Identify which cell holds the provided text, then report its (X, Y) central coordinate. 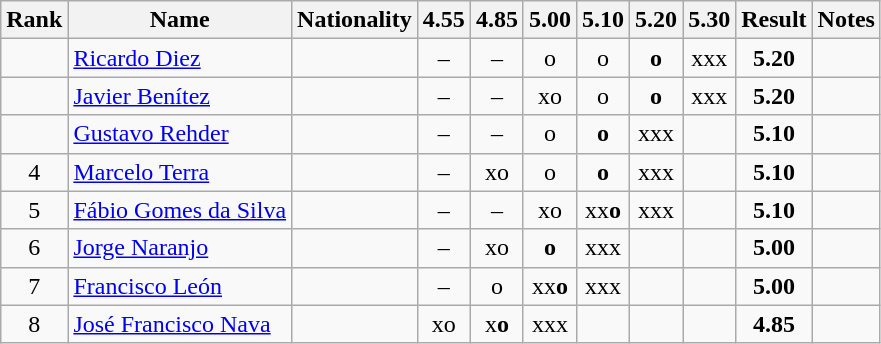
Nationality (355, 20)
Result (774, 20)
6 (34, 248)
5 (34, 210)
Ricardo Diez (180, 58)
Marcelo Terra (180, 172)
4.55 (444, 20)
Rank (34, 20)
7 (34, 286)
Name (180, 20)
Francisco León (180, 286)
Gustavo Rehder (180, 134)
Notes (846, 20)
Javier Benítez (180, 96)
Fábio Gomes da Silva (180, 210)
5.30 (710, 20)
8 (34, 324)
Jorge Naranjo (180, 248)
José Francisco Nava (180, 324)
4 (34, 172)
